Determine the [X, Y] coordinate at the center of the cell enclosing the given text.  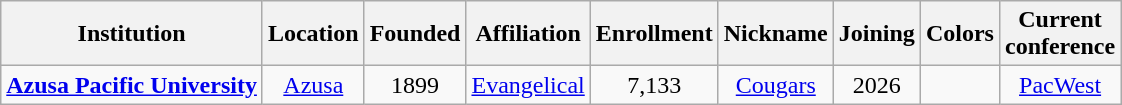
Azusa Pacific University [132, 85]
Nickname [776, 34]
PacWest [1060, 85]
Cougars [776, 85]
Evangelical [528, 85]
Institution [132, 34]
7,133 [654, 85]
Azusa [313, 85]
Colors [960, 34]
2026 [876, 85]
Location [313, 34]
Enrollment [654, 34]
1899 [415, 85]
Currentconference [1060, 34]
Founded [415, 34]
Affiliation [528, 34]
Joining [876, 34]
